From the cell containing the given text, extract its center point as (x, y) coordinate. 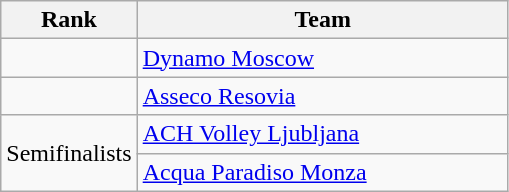
Dynamo Moscow (322, 58)
Team (322, 20)
Asseco Resovia (322, 96)
Semifinalists (69, 153)
ACH Volley Ljubljana (322, 134)
Rank (69, 20)
Acqua Paradiso Monza (322, 172)
